Extract the [x, y] coordinate from the center of the cell holding the provided text.  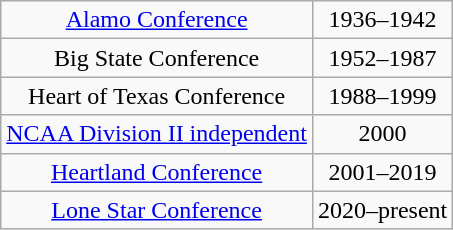
Big State Conference [157, 58]
2020–present [382, 210]
Heartland Conference [157, 172]
1952–1987 [382, 58]
Lone Star Conference [157, 210]
Alamo Conference [157, 20]
Heart of Texas Conference [157, 96]
1988–1999 [382, 96]
2000 [382, 134]
2001–2019 [382, 172]
NCAA Division II independent [157, 134]
1936–1942 [382, 20]
